Extract the [X, Y] coordinate from the center of the cell holding the provided text.  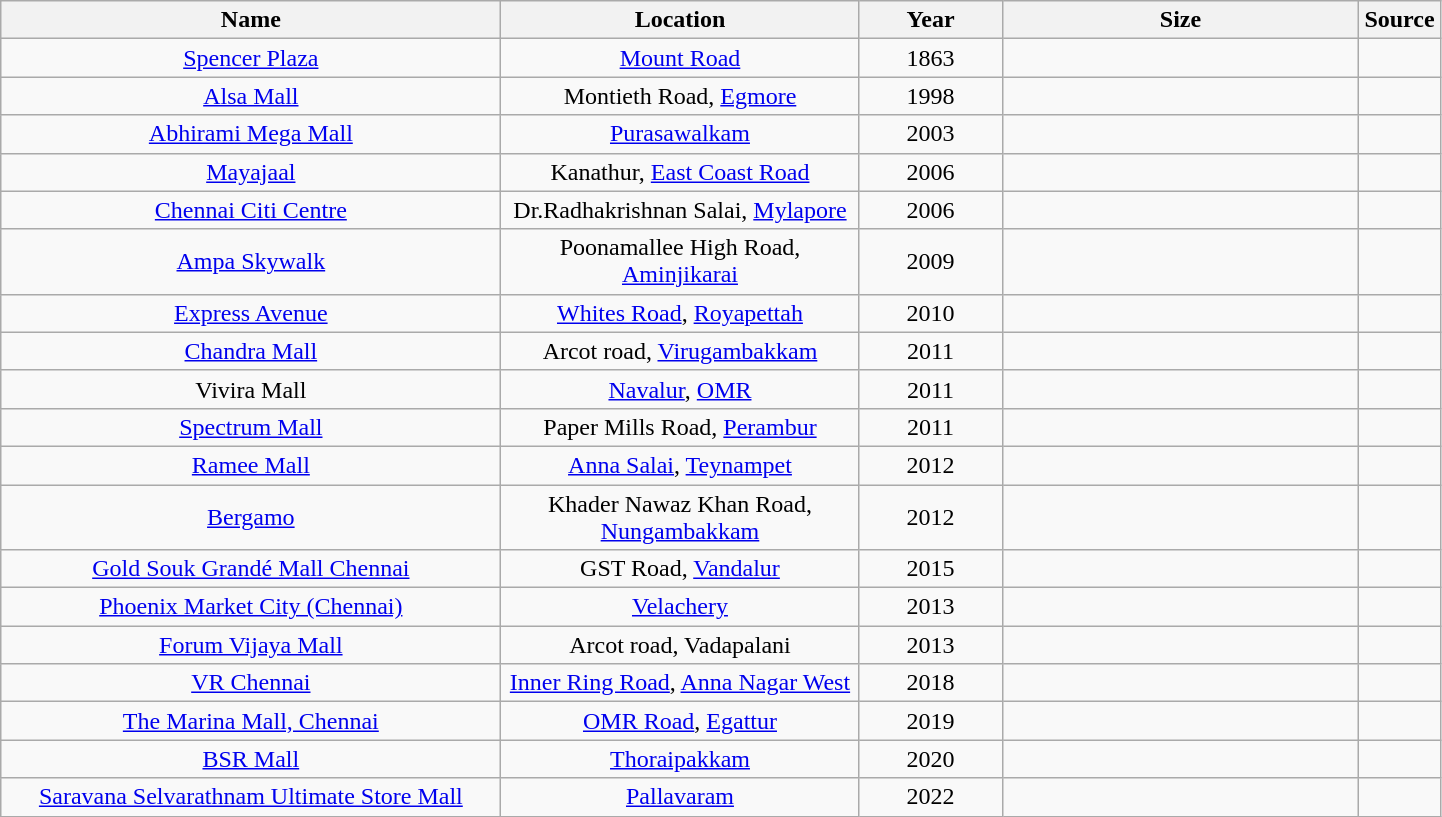
Chandra Mall [251, 351]
VR Chennai [251, 683]
Khader Nawaz Khan Road, Nungambakkam [680, 516]
BSR Mall [251, 759]
2010 [930, 313]
2020 [930, 759]
The Marina Mall, Chennai [251, 721]
2009 [930, 262]
Anna Salai, Teynampet [680, 465]
Spencer Plaza [251, 58]
OMR Road, Egattur [680, 721]
2018 [930, 683]
Paper Mills Road, Perambur [680, 427]
1863 [930, 58]
Location [680, 20]
Whites Road, Royapettah [680, 313]
Year [930, 20]
Vivira Mall [251, 389]
2022 [930, 797]
Poonamallee High Road, Aminjikarai [680, 262]
2015 [930, 569]
Thoraipakkam [680, 759]
Chennai Citi Centre [251, 210]
Navalur, OMR [680, 389]
Spectrum Mall [251, 427]
Arcot road, Vadapalani [680, 645]
Kanathur, East Coast Road [680, 172]
Express Avenue [251, 313]
Inner Ring Road, Anna Nagar West [680, 683]
Pallavaram [680, 797]
Size [1180, 20]
Alsa Mall [251, 96]
Abhirami Mega Mall [251, 134]
Arcot road, Virugambakkam [680, 351]
Mayajaal [251, 172]
Forum Vijaya Mall [251, 645]
Source [1400, 20]
2019 [930, 721]
Phoenix Market City (Chennai) [251, 607]
2003 [930, 134]
Name [251, 20]
Gold Souk Grandé Mall Chennai [251, 569]
Purasawalkam [680, 134]
Ampa Skywalk [251, 262]
Ramee Mall [251, 465]
1998 [930, 96]
Bergamo [251, 516]
Velachery [680, 607]
Saravana Selvarathnam Ultimate Store Mall [251, 797]
Montieth Road, Egmore [680, 96]
Mount Road [680, 58]
GST Road, Vandalur [680, 569]
Dr.Radhakrishnan Salai, Mylapore [680, 210]
